Find where the given text appears and provide that cell's center as (x, y) coordinate. 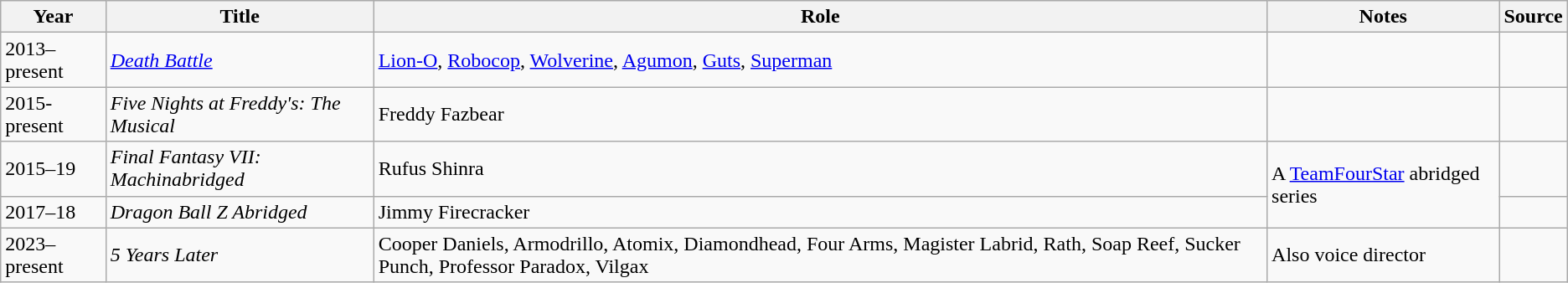
Final Fantasy VII: Machinabridged (240, 169)
Dragon Ball Z Abridged (240, 212)
5 Years Later (240, 255)
Rufus Shinra (820, 169)
Also voice director (1384, 255)
Jimmy Firecracker (820, 212)
Death Battle (240, 60)
Title (240, 17)
2013–present (54, 60)
Source (1533, 17)
Role (820, 17)
2023–present (54, 255)
Lion-O, Robocop, Wolverine, Agumon, Guts, Superman (820, 60)
Cooper Daniels, Armodrillo, Atomix, Diamondhead, Four Arms, Magister Labrid, Rath, Soap Reef, Sucker Punch, Professor Paradox, Vilgax (820, 255)
Five Nights at Freddy's: The Musical (240, 114)
2015–19 (54, 169)
Year (54, 17)
2015-present (54, 114)
Notes (1384, 17)
2017–18 (54, 212)
A TeamFourStar abridged series (1384, 184)
Freddy Fazbear (820, 114)
